For the text-containing cell, return its midpoint in (x, y) coordinate format. 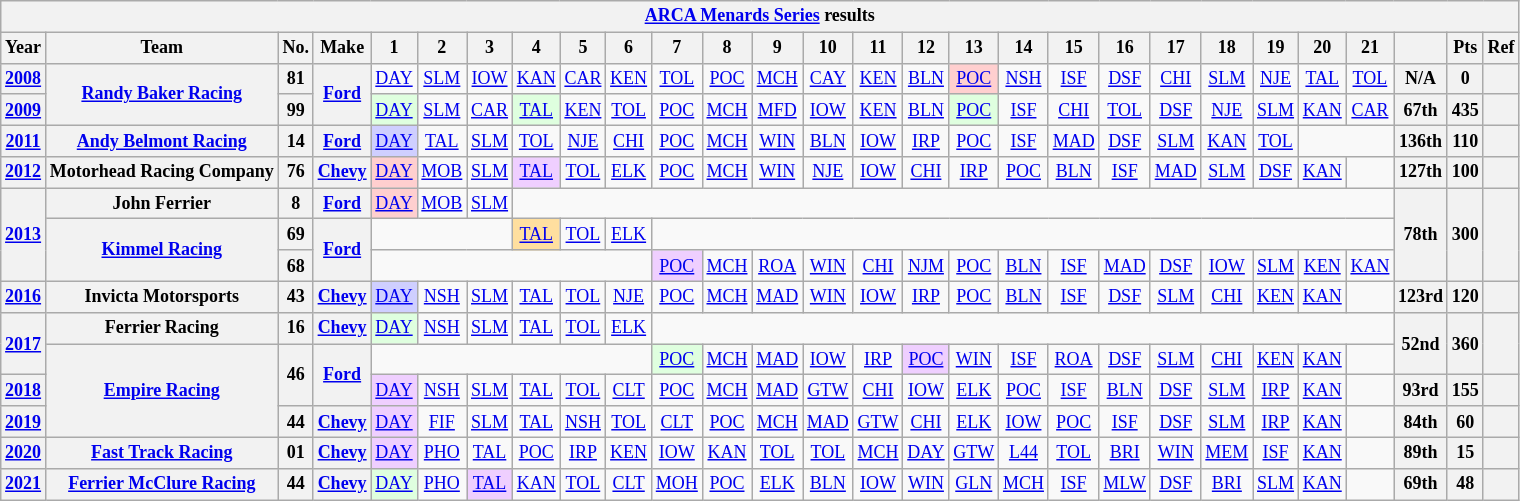
2016 (24, 296)
9 (778, 48)
43 (296, 296)
Year (24, 48)
120 (1465, 296)
3 (490, 48)
John Ferrier (162, 204)
N/A (1421, 78)
Kimmel Racing (162, 250)
300 (1465, 235)
69th (1421, 484)
MLW (1124, 484)
Team (162, 48)
127th (1421, 172)
MOH (676, 484)
CAY (828, 78)
2020 (24, 452)
0 (1465, 78)
1 (394, 48)
No. (296, 48)
13 (974, 48)
17 (1176, 48)
Make (342, 48)
2 (442, 48)
435 (1465, 110)
GLN (974, 484)
7 (676, 48)
46 (296, 375)
L44 (1024, 452)
67th (1421, 110)
99 (296, 110)
110 (1465, 140)
FIF (442, 422)
136th (1421, 140)
Ferrier Racing (162, 328)
Andy Belmont Racing (162, 140)
19 (1276, 48)
60 (1465, 422)
NJM (926, 266)
18 (1227, 48)
52nd (1421, 343)
2011 (24, 140)
68 (296, 266)
78th (1421, 235)
2021 (24, 484)
ARCA Menards Series results (760, 16)
20 (1322, 48)
01 (296, 452)
93rd (1421, 390)
81 (296, 78)
12 (926, 48)
2008 (24, 78)
MEM (1227, 452)
10 (828, 48)
Empire Racing (162, 391)
Motorhead Racing Company (162, 172)
360 (1465, 343)
84th (1421, 422)
Invicta Motorsports (162, 296)
155 (1465, 390)
MFD (778, 110)
Fast Track Racing (162, 452)
2017 (24, 343)
Pts (1465, 48)
5 (583, 48)
2012 (24, 172)
2018 (24, 390)
48 (1465, 484)
76 (296, 172)
2013 (24, 235)
6 (629, 48)
11 (878, 48)
89th (1421, 452)
123rd (1421, 296)
4 (536, 48)
21 (1370, 48)
Ref (1501, 48)
Randy Baker Racing (162, 94)
69 (296, 234)
100 (1465, 172)
Ferrier McClure Racing (162, 484)
2019 (24, 422)
2009 (24, 110)
